Pinpoint the cell where the given text exists, returning its [X, Y] midpoint coordinate. 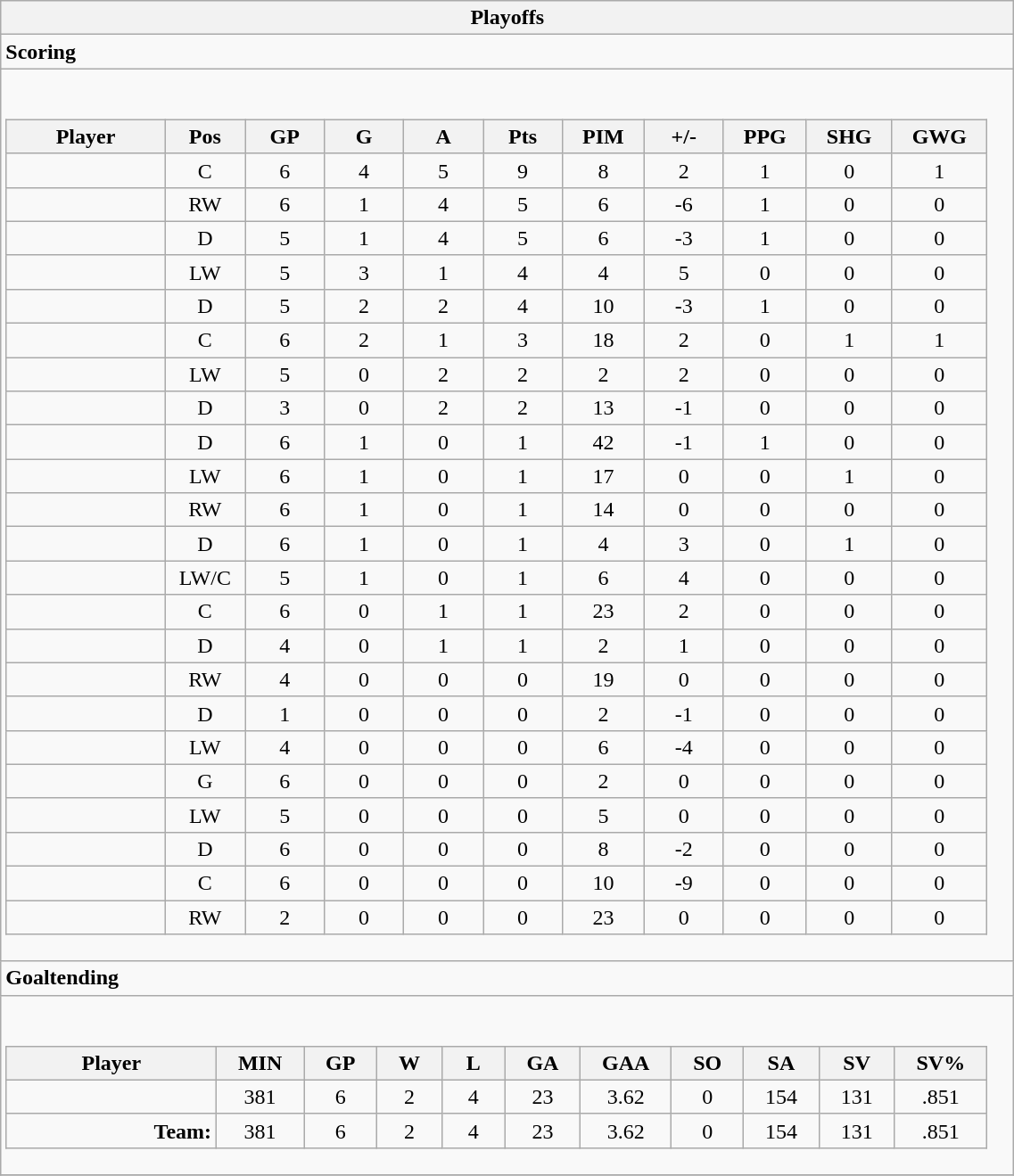
Playoffs [507, 18]
-4 [683, 747]
14 [604, 510]
Goaltending [507, 978]
A [444, 136]
L [473, 1063]
13 [604, 408]
Player MIN GP W L GA GAA SO SA SV SV% 381 6 2 4 23 3.62 0 154 131 .851 Team: 381 6 2 4 23 3.62 0 154 131 .851 [507, 1085]
PPG [765, 136]
LW/C [205, 578]
+/- [683, 136]
Team: [111, 1131]
18 [604, 341]
GAA [626, 1063]
SHG [849, 136]
W [410, 1063]
GWG [939, 136]
MIN [260, 1063]
-9 [683, 884]
-2 [683, 849]
Pos [205, 136]
SV [856, 1063]
SV% [941, 1063]
17 [604, 476]
SO [708, 1063]
9 [523, 170]
Pts [523, 136]
PIM [604, 136]
Scoring [507, 52]
42 [604, 442]
19 [604, 679]
-6 [683, 204]
GA [542, 1063]
SA [781, 1063]
